Return (x, y) of the center of cell containing provided text 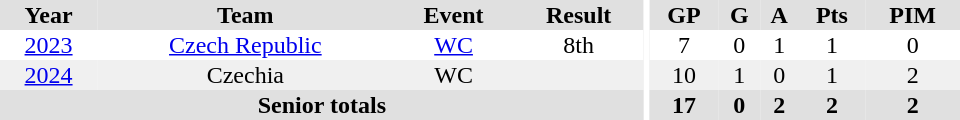
10 (684, 75)
7 (684, 45)
2023 (48, 45)
Result (579, 15)
PIM (912, 15)
Senior totals (322, 105)
Year (48, 15)
GP (684, 15)
Team (245, 15)
Event (454, 15)
A (780, 15)
8th (579, 45)
Czechia (245, 75)
G (740, 15)
Czech Republic (245, 45)
Pts (832, 15)
2024 (48, 75)
17 (684, 105)
